Identify which cell holds the provided text, then report its (X, Y) central coordinate. 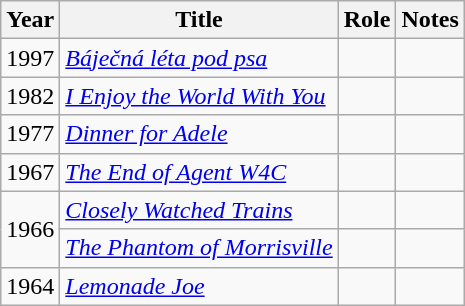
The End of Agent W4C (199, 172)
1982 (30, 96)
Báječná léta pod psa (199, 58)
Notes (430, 20)
Year (30, 20)
1977 (30, 134)
Dinner for Adele (199, 134)
1967 (30, 172)
Role (367, 20)
1997 (30, 58)
Lemonade Joe (199, 286)
The Phantom of Morrisville (199, 248)
I Enjoy the World With You (199, 96)
Closely Watched Trains (199, 210)
Title (199, 20)
1964 (30, 286)
1966 (30, 229)
